Scan for the cell matching the given text and deliver its [X, Y] coordinate at center. 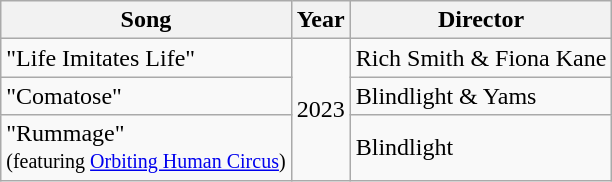
Director [481, 20]
Song [146, 20]
"Rummage" (featuring Orbiting Human Circus) [146, 148]
2023 [320, 110]
"Comatose" [146, 96]
Rich Smith & Fiona Kane [481, 58]
Blindlight & Yams [481, 96]
Blindlight [481, 148]
"Life Imitates Life" [146, 58]
Year [320, 20]
